Extract the [X, Y] coordinate from the center of the cell holding the provided text.  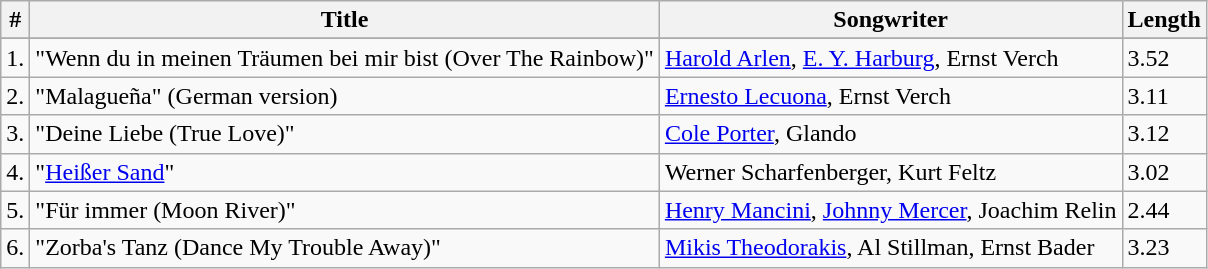
"Deine Liebe (True Love)" [345, 134]
2. [16, 96]
3. [16, 134]
Henry Mancini, Johnny Mercer, Joachim Relin [890, 210]
Mikis Theodorakis, Al Stillman, Ernst Bader [890, 248]
2.44 [1164, 210]
# [16, 20]
"Heißer Sand" [345, 172]
"Wenn du in meinen Träumen bei mir bist (Over The Rainbow)" [345, 58]
3.11 [1164, 96]
5. [16, 210]
4. [16, 172]
"Zorba's Tanz (Dance My Trouble Away)" [345, 248]
"Malagueña" (German version) [345, 96]
1. [16, 58]
Title [345, 20]
Werner Scharfenberger, Kurt Feltz [890, 172]
"Für immer (Moon River)" [345, 210]
Songwriter [890, 20]
6. [16, 248]
3.02 [1164, 172]
3.12 [1164, 134]
Ernesto Lecuona, Ernst Verch [890, 96]
Length [1164, 20]
3.23 [1164, 248]
Harold Arlen, E. Y. Harburg, Ernst Verch [890, 58]
Cole Porter, Glando [890, 134]
3.52 [1164, 58]
